Determine the (x, y) coordinate at the center of the cell enclosing the given text.  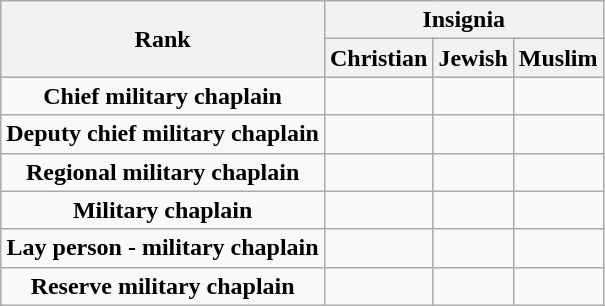
Christian (378, 58)
Rank (163, 39)
Insignia (464, 20)
Regional military chaplain (163, 172)
Reserve military chaplain (163, 286)
Muslim (558, 58)
Military chaplain (163, 210)
Deputy chief military chaplain (163, 134)
Lay person - military chaplain (163, 248)
Chief military chaplain (163, 96)
Jewish (473, 58)
